Detect which cell encompasses the target text, then output its [X, Y] center coordinate. 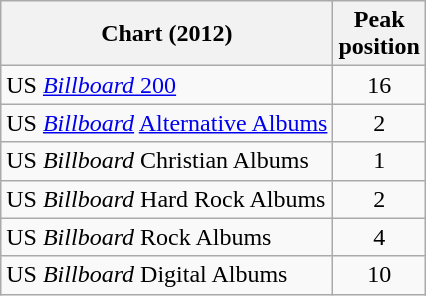
US Billboard Christian Albums [167, 161]
US Billboard Digital Albums [167, 275]
US Billboard Rock Albums [167, 237]
US Billboard Alternative Albums [167, 123]
4 [379, 237]
1 [379, 161]
US Billboard 200 [167, 85]
US Billboard Hard Rock Albums [167, 199]
Peakposition [379, 34]
10 [379, 275]
Chart (2012) [167, 34]
16 [379, 85]
